Determine the [x, y] coordinate at the center of the cell enclosing the given text.  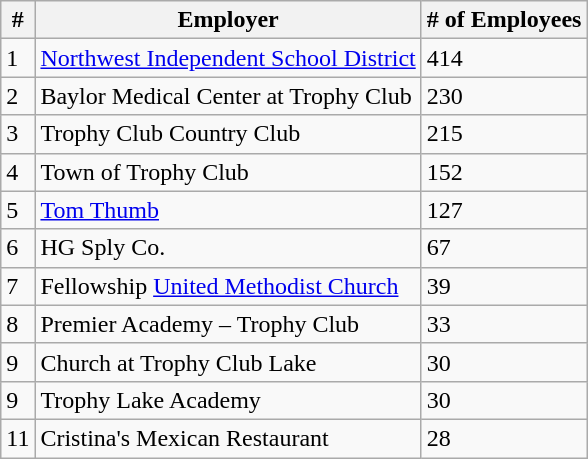
127 [504, 210]
414 [504, 58]
2 [18, 96]
6 [18, 248]
7 [18, 286]
67 [504, 248]
152 [504, 172]
Northwest Independent School District [228, 58]
HG Sply Co. [228, 248]
Town of Trophy Club [228, 172]
5 [18, 210]
28 [504, 438]
Church at Trophy Club Lake [228, 362]
8 [18, 324]
# of Employees [504, 20]
# [18, 20]
11 [18, 438]
4 [18, 172]
Employer [228, 20]
3 [18, 134]
Cristina's Mexican Restaurant [228, 438]
Trophy Club Country Club [228, 134]
Tom Thumb [228, 210]
Premier Academy – Trophy Club [228, 324]
1 [18, 58]
39 [504, 286]
Baylor Medical Center at Trophy Club [228, 96]
Trophy Lake Academy [228, 400]
230 [504, 96]
Fellowship United Methodist Church [228, 286]
215 [504, 134]
33 [504, 324]
